Search for the cell housing the specified text and yield its (x, y) center coordinate. 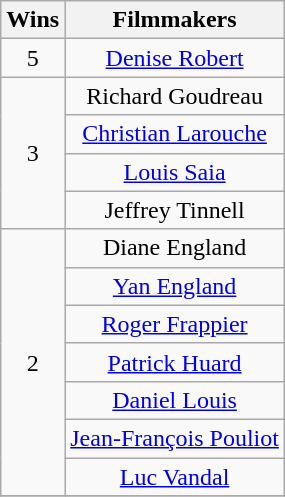
Luc Vandal (175, 477)
Denise Robert (175, 58)
Diane England (175, 248)
3 (33, 153)
Richard Goudreau (175, 96)
Jean-François Pouliot (175, 438)
2 (33, 362)
Christian Larouche (175, 134)
Jeffrey Tinnell (175, 210)
Yan England (175, 286)
5 (33, 58)
Daniel Louis (175, 400)
Louis Saia (175, 172)
Roger Frappier (175, 324)
Patrick Huard (175, 362)
Filmmakers (175, 20)
Wins (33, 20)
